Return (x, y) of the center of cell containing provided text 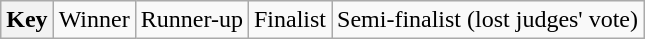
Winner (94, 20)
Key (27, 20)
Finalist (290, 20)
Runner-up (192, 20)
Semi-finalist (lost judges' vote) (488, 20)
